Return the (x, y) coordinate for the center point of the cell that contains the specified text.  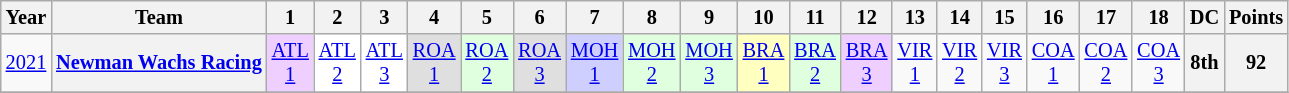
6 (540, 17)
12 (867, 17)
92 (1256, 63)
MOH1 (594, 63)
ROA2 (486, 63)
14 (960, 17)
COA1 (1054, 63)
BRA3 (867, 63)
13 (914, 17)
1 (290, 17)
17 (1106, 17)
ROA3 (540, 63)
10 (764, 17)
3 (384, 17)
18 (1158, 17)
11 (815, 17)
ATL1 (290, 63)
COA2 (1106, 63)
Points (1256, 17)
8 (652, 17)
ATL3 (384, 63)
2 (338, 17)
MOH3 (708, 63)
Year (26, 17)
Team (158, 17)
MOH2 (652, 63)
BRA2 (815, 63)
ATL2 (338, 63)
COA3 (1158, 63)
DC (1204, 17)
2021 (26, 63)
4 (434, 17)
5 (486, 17)
9 (708, 17)
16 (1054, 17)
15 (1004, 17)
VIR1 (914, 63)
8th (1204, 63)
ROA1 (434, 63)
VIR3 (1004, 63)
VIR2 (960, 63)
Newman Wachs Racing (158, 63)
7 (594, 17)
BRA1 (764, 63)
